Scan for the cell matching the given text and deliver its (X, Y) coordinate at center. 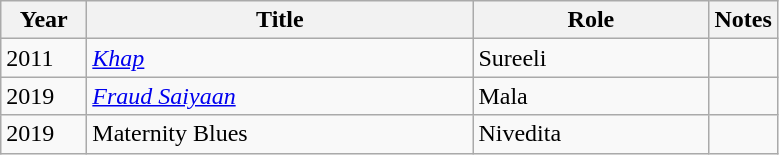
2011 (44, 58)
Maternity Blues (280, 134)
Role (591, 20)
Fraud Saiyaan (280, 96)
Khap (280, 58)
Nivedita (591, 134)
Year (44, 20)
Sureeli (591, 58)
Mala (591, 96)
Title (280, 20)
Notes (743, 20)
